Find where the given text appears and provide that cell's center as (x, y) coordinate. 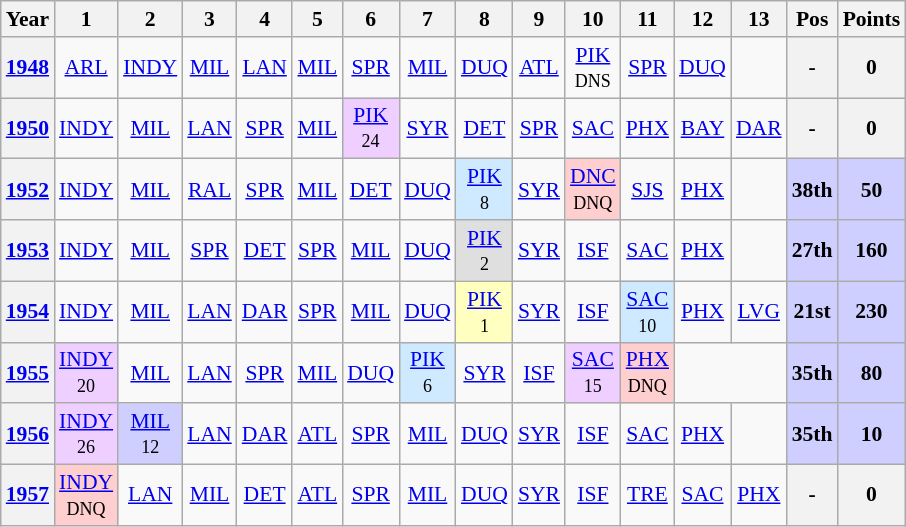
Year (28, 19)
50 (872, 190)
1956 (28, 434)
RAL (209, 190)
INDY26 (86, 434)
SJS (648, 190)
1953 (28, 250)
TRE (648, 496)
PHXDNQ (648, 372)
DNCDNQ (593, 190)
MIL12 (150, 434)
1950 (28, 128)
38th (812, 190)
INDYDNQ (86, 496)
PIK24 (370, 128)
6 (370, 19)
PIK1 (484, 312)
BAY (702, 128)
1948 (28, 68)
12 (702, 19)
Pos (812, 19)
1 (86, 19)
13 (759, 19)
2 (150, 19)
ARL (86, 68)
21st (812, 312)
SAC15 (593, 372)
11 (648, 19)
3 (209, 19)
1955 (28, 372)
5 (317, 19)
7 (428, 19)
27th (812, 250)
LVG (759, 312)
PIKDNS (593, 68)
PIK8 (484, 190)
PIK2 (484, 250)
9 (539, 19)
1954 (28, 312)
230 (872, 312)
4 (265, 19)
SAC10 (648, 312)
1952 (28, 190)
PIK6 (428, 372)
Points (872, 19)
160 (872, 250)
80 (872, 372)
1957 (28, 496)
8 (484, 19)
INDY20 (86, 372)
